Output the (x, y) coordinate of the center of the cell containing the given text.  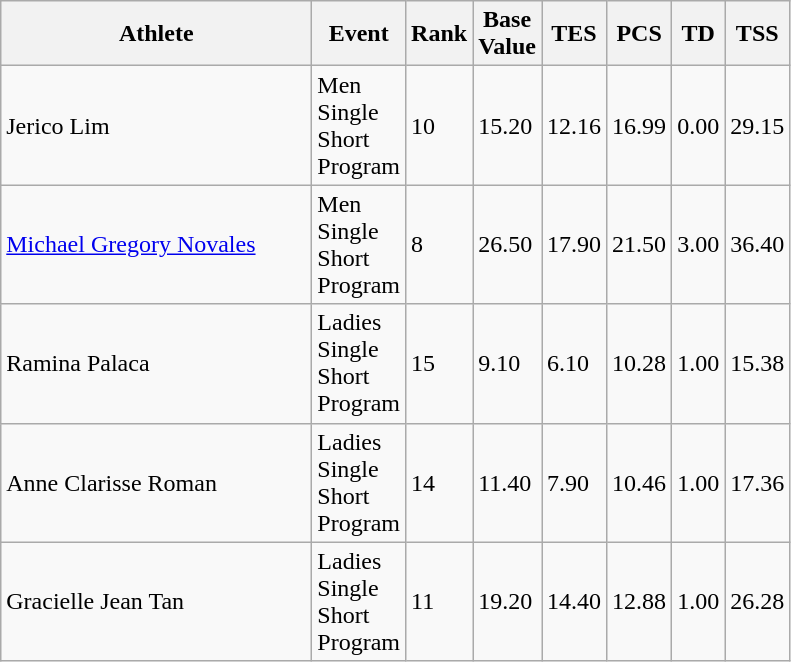
TSS (758, 34)
6.10 (574, 364)
21.50 (640, 244)
15 (440, 364)
Athlete (156, 34)
14.40 (574, 602)
15.20 (508, 126)
19.20 (508, 602)
17.90 (574, 244)
0.00 (698, 126)
11.40 (508, 482)
Jerico Lim (156, 126)
Anne Clarisse Roman (156, 482)
9.10 (508, 364)
10.46 (640, 482)
Michael Gregory Novales (156, 244)
Rank (440, 34)
Gracielle Jean Tan (156, 602)
29.15 (758, 126)
36.40 (758, 244)
Event (359, 34)
15.38 (758, 364)
14 (440, 482)
17.36 (758, 482)
Base Value (508, 34)
26.28 (758, 602)
Ramina Palaca (156, 364)
11 (440, 602)
12.16 (574, 126)
12.88 (640, 602)
26.50 (508, 244)
7.90 (574, 482)
16.99 (640, 126)
10.28 (640, 364)
10 (440, 126)
TD (698, 34)
8 (440, 244)
TES (574, 34)
3.00 (698, 244)
PCS (640, 34)
